Scan for the cell matching the given text and deliver its (x, y) coordinate at center. 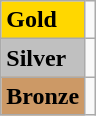
Gold (43, 20)
Bronze (43, 96)
Silver (43, 58)
